Pinpoint the cell where the given text exists, returning its [x, y] midpoint coordinate. 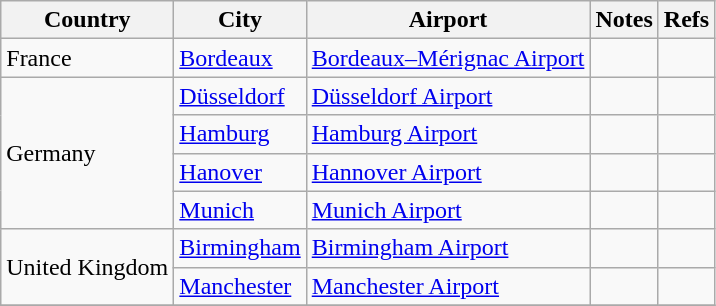
Hamburg [240, 134]
Bordeaux–Mérignac Airport [448, 58]
Düsseldorf Airport [448, 96]
Hannover Airport [448, 172]
Birmingham [240, 248]
Munich [240, 210]
France [88, 58]
Bordeaux [240, 58]
Hamburg Airport [448, 134]
Notes [624, 20]
Düsseldorf [240, 96]
Manchester [240, 286]
Refs [686, 20]
Country [88, 20]
Birmingham Airport [448, 248]
Manchester Airport [448, 286]
Hanover [240, 172]
Munich Airport [448, 210]
United Kingdom [88, 267]
Airport [448, 20]
City [240, 20]
Germany [88, 153]
